Locate the cell with the specified text and output its [x, y] center coordinate. 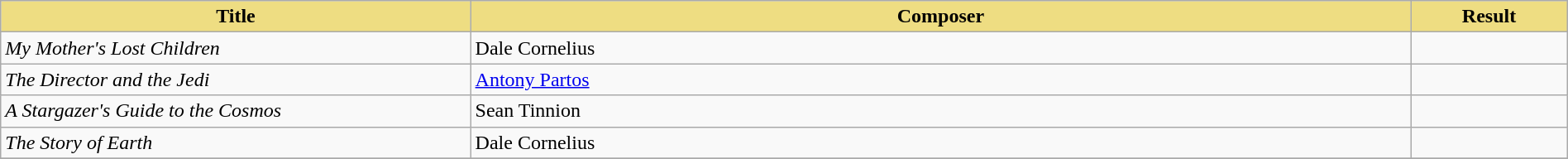
Result [1489, 17]
The Director and the Jedi [236, 79]
The Story of Earth [236, 142]
Title [236, 17]
A Stargazer's Guide to the Cosmos [236, 111]
Antony Partos [941, 79]
Sean Tinnion [941, 111]
Composer [941, 17]
My Mother's Lost Children [236, 48]
